Return (X, Y) of the center of cell containing provided text 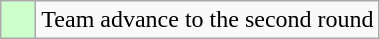
Team advance to the second round (208, 20)
